Identify which cell holds the provided text, then report its [x, y] central coordinate. 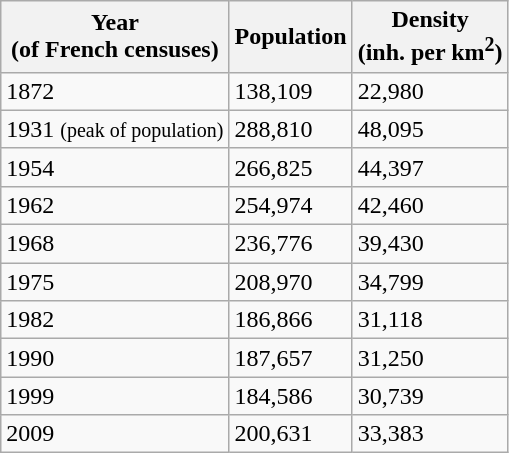
2009 [115, 434]
1931 (peak of population) [115, 129]
208,970 [290, 282]
186,866 [290, 320]
42,460 [430, 205]
138,109 [290, 91]
48,095 [430, 129]
1999 [115, 396]
1962 [115, 205]
1872 [115, 91]
31,118 [430, 320]
Year(of French censuses) [115, 37]
1982 [115, 320]
Density(inh. per km2) [430, 37]
44,397 [430, 167]
184,586 [290, 396]
39,430 [430, 244]
30,739 [430, 396]
236,776 [290, 244]
31,250 [430, 358]
Population [290, 37]
22,980 [430, 91]
254,974 [290, 205]
266,825 [290, 167]
187,657 [290, 358]
1990 [115, 358]
1975 [115, 282]
1954 [115, 167]
1968 [115, 244]
34,799 [430, 282]
200,631 [290, 434]
33,383 [430, 434]
288,810 [290, 129]
